Capture the cell that displays the provided text and extract its (x, y) central coordinate. 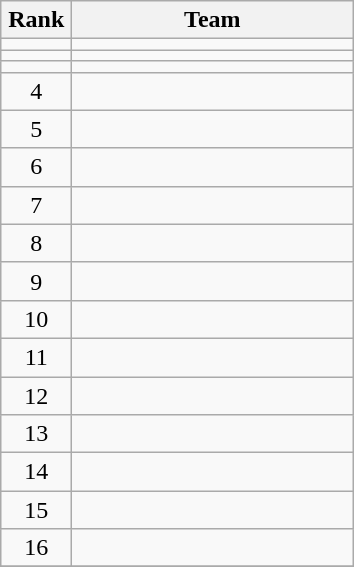
15 (36, 510)
5 (36, 129)
16 (36, 548)
7 (36, 205)
10 (36, 319)
Rank (36, 20)
13 (36, 434)
Team (212, 20)
6 (36, 167)
8 (36, 243)
11 (36, 357)
12 (36, 395)
14 (36, 472)
9 (36, 281)
4 (36, 91)
